Output the (X, Y) coordinate of the center of the cell containing the given text.  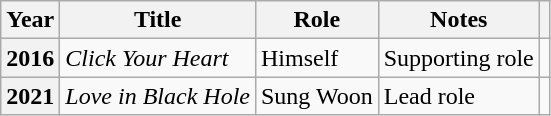
Title (158, 20)
Role (316, 20)
Notes (458, 20)
Sung Woon (316, 96)
Love in Black Hole (158, 96)
Himself (316, 58)
2021 (30, 96)
Year (30, 20)
Supporting role (458, 58)
Click Your Heart (158, 58)
2016 (30, 58)
Lead role (458, 96)
